Extract the [X, Y] coordinate from the center of the cell holding the provided text.  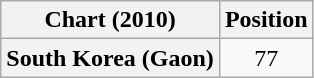
77 [266, 58]
Position [266, 20]
Chart (2010) [110, 20]
South Korea (Gaon) [110, 58]
